Pinpoint the cell where the given text exists, returning its (x, y) midpoint coordinate. 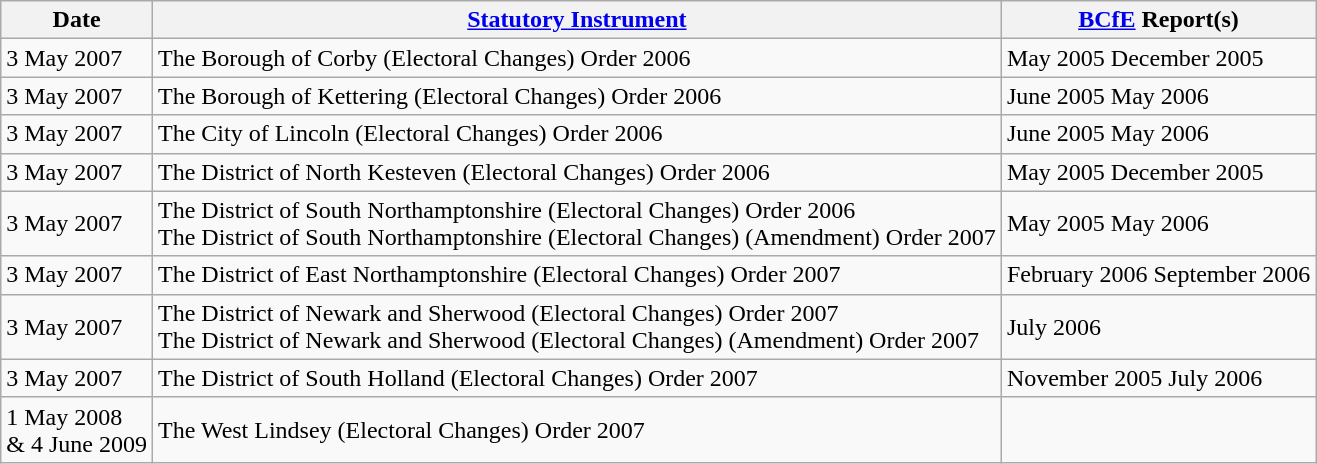
BCfE Report(s) (1158, 20)
May 2005 May 2006 (1158, 224)
Statutory Instrument (576, 20)
The District of North Kesteven (Electoral Changes) Order 2006 (576, 172)
The District of Newark and Sherwood (Electoral Changes) Order 2007The District of Newark and Sherwood (Electoral Changes) (Amendment) Order 2007 (576, 326)
The Borough of Corby (Electoral Changes) Order 2006 (576, 58)
The District of East Northamptonshire (Electoral Changes) Order 2007 (576, 275)
February 2006 September 2006 (1158, 275)
July 2006 (1158, 326)
The Borough of Kettering (Electoral Changes) Order 2006 (576, 96)
Date (77, 20)
1 May 2008& 4 June 2009 (77, 430)
The District of South Holland (Electoral Changes) Order 2007 (576, 378)
The West Lindsey (Electoral Changes) Order 2007 (576, 430)
November 2005 July 2006 (1158, 378)
The City of Lincoln (Electoral Changes) Order 2006 (576, 134)
